Return the [x, y] coordinate for the center point of the cell that contains the specified text.  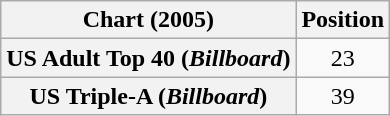
23 [343, 58]
39 [343, 96]
US Adult Top 40 (Billboard) [148, 58]
Chart (2005) [148, 20]
US Triple-A (Billboard) [148, 96]
Position [343, 20]
